Scan for the cell matching the given text and deliver its (x, y) coordinate at center. 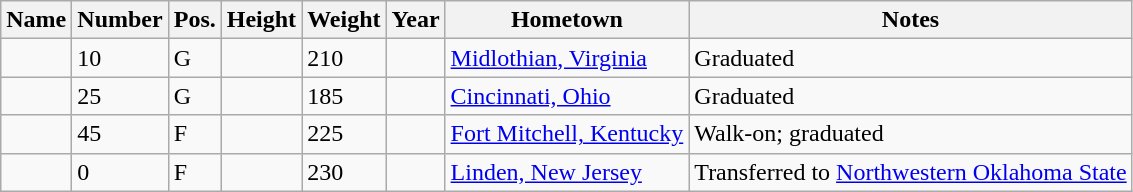
Hometown (567, 20)
Cincinnati, Ohio (567, 96)
Weight (344, 20)
Linden, New Jersey (567, 172)
230 (344, 172)
185 (344, 96)
25 (120, 96)
Walk-on; graduated (910, 134)
Number (120, 20)
210 (344, 58)
Name (36, 20)
Notes (910, 20)
45 (120, 134)
Pos. (194, 20)
0 (120, 172)
Height (261, 20)
225 (344, 134)
Year (416, 20)
Midlothian, Virginia (567, 58)
10 (120, 58)
Fort Mitchell, Kentucky (567, 134)
Transferred to Northwestern Oklahoma State (910, 172)
